Return the [x, y] coordinate for the center point of the cell that contains the specified text.  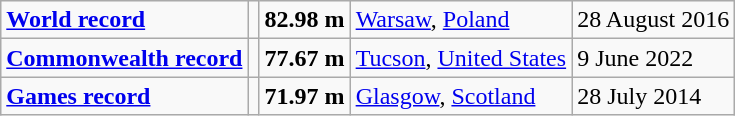
Warsaw, Poland [461, 20]
Tucson, United States [461, 58]
77.67 m [304, 58]
Games record [124, 96]
82.98 m [304, 20]
28 July 2014 [654, 96]
World record [124, 20]
Glasgow, Scotland [461, 96]
71.97 m [304, 96]
28 August 2016 [654, 20]
Commonwealth record [124, 58]
9 June 2022 [654, 58]
